Detect which cell encompasses the target text, then output its (x, y) center coordinate. 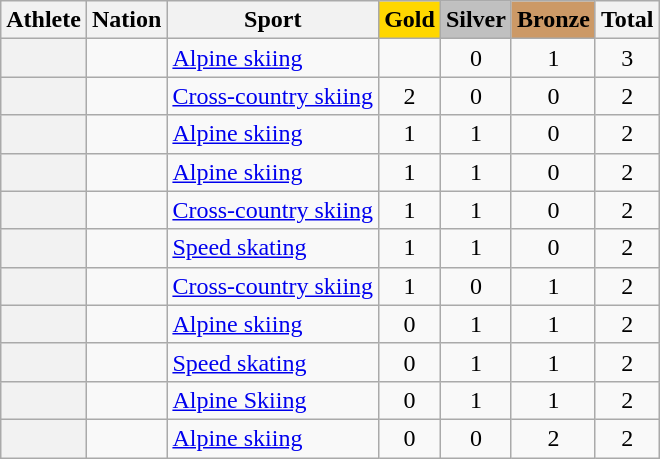
Gold (410, 20)
Sport (273, 20)
Alpine Skiing (273, 400)
Total (627, 20)
Athlete (44, 20)
Bronze (553, 20)
Silver (476, 20)
Nation (126, 20)
3 (627, 58)
